Locate the cell with the specified text and output its [x, y] center coordinate. 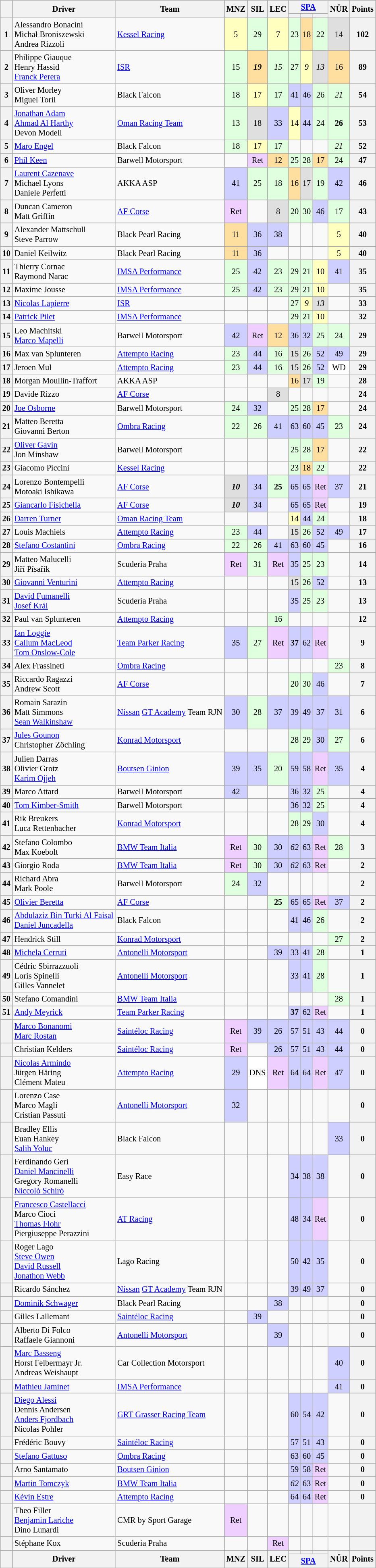
Giancarlo Fisichella [64, 505]
WD [339, 367]
Matteo Beretta Giovanni Berton [64, 427]
Daniel Keilwitz [64, 253]
Tom Kimber-Smith [64, 805]
Davide Rizzo [64, 394]
89 [363, 67]
Ian Loggie Callum MacLeod Tom Onslow-Cole [64, 643]
Andy Meyrick [64, 1012]
Martin Tomczyk [64, 1483]
Diego Alessi Dennis Andersen Anders Fjordbach Nicolas Pohler [64, 1414]
102 [363, 34]
Oliver Morley Miguel Toril [64, 95]
GRT Grasser Racing Team [170, 1414]
Alessandro Bonacini Michał Broniszewski Andrea Rizzoli [64, 34]
Stefano Comandini [64, 999]
Maro Engel [64, 146]
Paul van Splunteren [64, 619]
Darren Turner [64, 519]
Giacomo Piccini [64, 468]
Romain Sarazin Matt Simmons Sean Walkinshaw [64, 712]
Philippe Giauque Henry Hassid Franck Perera [64, 67]
Max van Splunteren [64, 354]
Patrick Pilet [64, 317]
Gilles Lallemant [64, 1317]
Richard Abra Mark Poole [64, 884]
Joe Osborne [64, 408]
Phil Keen [64, 160]
Car Collection Motorsport [170, 1363]
Lorenzo Case Marco Magli Cristian Passuti [64, 1106]
Kévin Estre [64, 1497]
Rik Breukers Luca Rettenbacher [64, 824]
Alex Frassineti [64, 666]
Marc Basseng Horst Felbermayr Jr. Andreas Weishaupt [64, 1363]
Morgan Moullin-Traffort [64, 381]
Alexander Mattschull Steve Parrow [64, 235]
Alberto Di Folco Raffaele Giannoni [64, 1335]
Mathieu Jaminet [64, 1387]
Lago Racing [170, 1262]
Oliver Gavin Jon Minshaw [64, 450]
Hendrick Still [64, 939]
Nicolas Lapierre [64, 304]
Duncan Cameron Matt Griffin [64, 211]
Theo Filler Benjamin Lariche Dino Lunardi [64, 1520]
Stefano Colombo Max Koebolt [64, 847]
Ricardo Sánchez [64, 1289]
Lorenzo Bontempelli Motoaki Ishikawa [64, 487]
Maxime Jousse [64, 290]
Matteo Malucelli Jiří Písařík [64, 564]
Jonathan Adam Ahmad Al Harthy Devon Modell [64, 123]
DNS [258, 1072]
Cédric Sbirrazzuoli Loris Spinelli Gilles Vannelet [64, 976]
Stefano Costantini [64, 546]
Marco Attard [64, 792]
Dominik Schwager [64, 1303]
Abdulaziz Bin Turki Al Faisal Daniel Juncadella [64, 920]
Riccardo Ragazzi Andrew Scott [64, 684]
Francesco Castellacci Marco Cioci Thomas Flohr Piergiuseppe Perazzini [64, 1219]
Jules Gounon Christopher Zöchling [64, 740]
Ferdinando Geri Daniel Mancinelli Gregory Romanelli Niccolò Schirò [64, 1176]
Thierry Cornac Raymond Narac [64, 271]
David Fumanelli Josef Král [64, 601]
53 [363, 123]
Stéphane Kox [64, 1543]
Jeroen Mul [64, 367]
Nicolas Armindo Jürgen Häring Clément Mateu [64, 1072]
Bradley Ellis Euan Hankey Salih Yoluc [64, 1139]
Laurent Cazenave Michael Lyons Daniele Perfetti [64, 183]
Marco Bonanomi Marc Rostan [64, 1031]
Giovanni Venturini [64, 583]
Leo Machitski Marco Mapelli [64, 335]
Arno Santamato [64, 1470]
Julien Darras Olivier Grotz Karim Ojjeh [64, 768]
Roger Lago Steve Owen David Russell Jonathon Webb [64, 1262]
CMR by Sport Garage [170, 1520]
Louis Machiels [64, 532]
Stefano Gattuso [64, 1456]
Christian Kelders [64, 1049]
Easy Race [170, 1176]
Olivier Beretta [64, 902]
Michela Cerruti [64, 953]
AT Racing [170, 1219]
Giorgio Roda [64, 865]
Frédéric Bouvy [64, 1443]
